Output the (X, Y) coordinate of the center of the cell containing the given text.  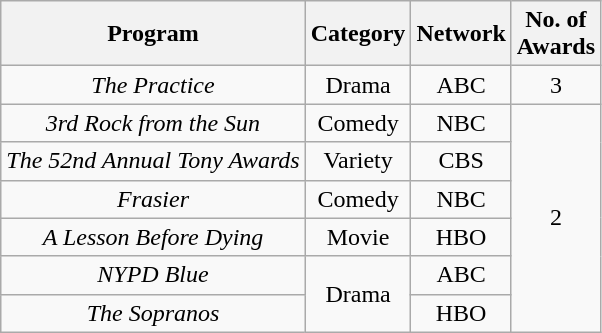
Movie (358, 237)
A Lesson Before Dying (153, 237)
The Practice (153, 85)
Frasier (153, 199)
3rd Rock from the Sun (153, 123)
No. ofAwards (556, 34)
The 52nd Annual Tony Awards (153, 161)
Network (461, 34)
The Sopranos (153, 313)
NYPD Blue (153, 275)
CBS (461, 161)
3 (556, 85)
Category (358, 34)
Variety (358, 161)
Program (153, 34)
2 (556, 218)
